From the cell containing the given text, extract its center point as (x, y) coordinate. 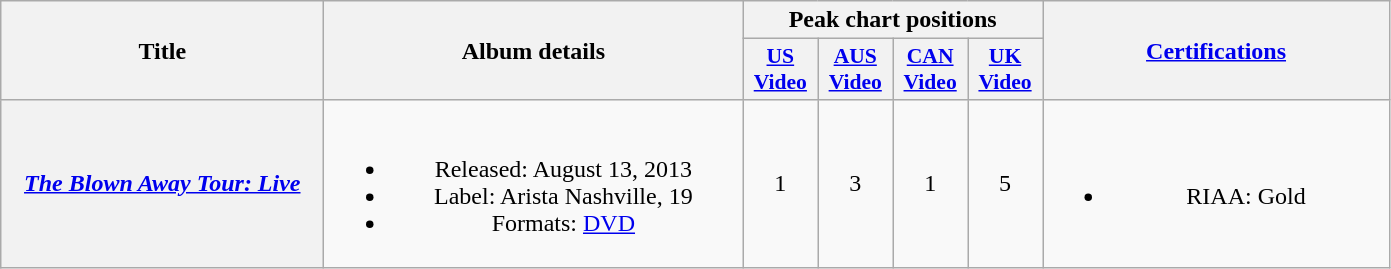
AUS Video (856, 70)
3 (856, 184)
Peak chart positions (893, 20)
Released: August 13, 2013Label: Arista Nashville, 19Formats: DVD (534, 184)
RIAA: Gold (1216, 184)
Title (162, 50)
The Blown Away Tour: Live (162, 184)
US Video (780, 70)
Album details (534, 50)
CAN Video (930, 70)
5 (1006, 184)
UK Video (1006, 70)
Certifications (1216, 50)
